Identify which cell holds the provided text, then report its [X, Y] central coordinate. 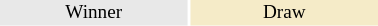
Winner [94, 13]
Draw [284, 13]
